Return the [X, Y] coordinate for the center point of the cell that contains the specified text.  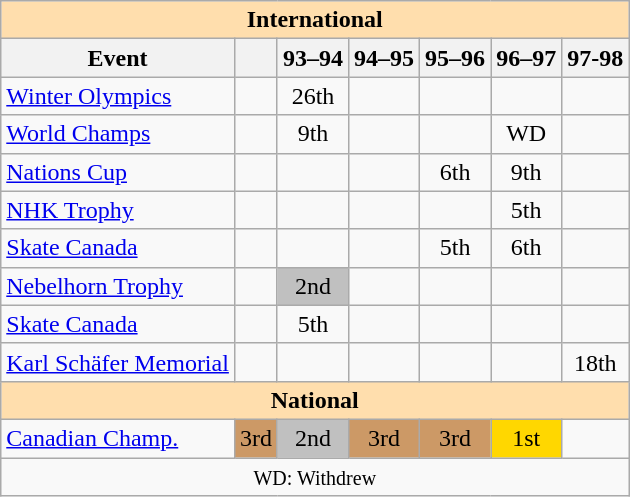
World Champs [118, 134]
Nebelhorn Trophy [118, 286]
1st [526, 438]
NHK Trophy [118, 210]
National [315, 400]
Nations Cup [118, 172]
96–97 [526, 58]
95–96 [456, 58]
Winter Olympics [118, 96]
94–95 [384, 58]
Event [118, 58]
WD: Withdrew [315, 477]
97-98 [596, 58]
WD [526, 134]
26th [312, 96]
93–94 [312, 58]
Canadian Champ. [118, 438]
Karl Schäfer Memorial [118, 362]
International [315, 20]
18th [596, 362]
